Return (X, Y) of the center of cell containing provided text 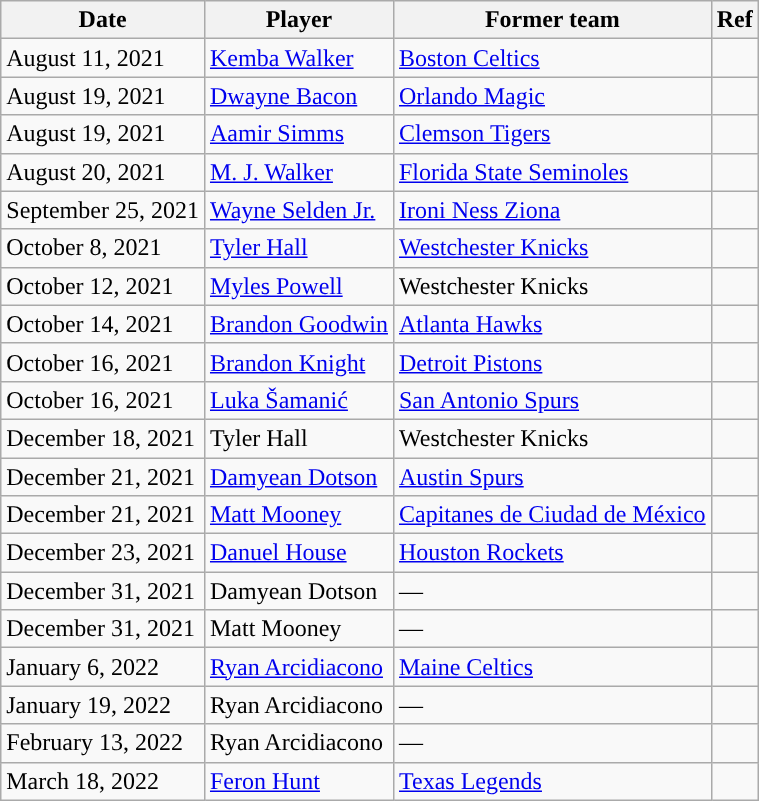
Feron Hunt (298, 781)
August 11, 2021 (103, 58)
Date (103, 20)
Myles Powell (298, 286)
Brandon Goodwin (298, 324)
Boston Celtics (552, 58)
Austin Spurs (552, 477)
Detroit Pistons (552, 362)
Texas Legends (552, 781)
February 13, 2022 (103, 743)
Kemba Walker (298, 58)
August 20, 2021 (103, 172)
March 18, 2022 (103, 781)
M. J. Walker (298, 172)
Capitanes de Ciudad de México (552, 515)
September 25, 2021 (103, 210)
January 6, 2022 (103, 667)
Clemson Tigers (552, 134)
Houston Rockets (552, 553)
Ironi Ness Ziona (552, 210)
Aamir Simms (298, 134)
Maine Celtics (552, 667)
Ref (734, 20)
Brandon Knight (298, 362)
San Antonio Spurs (552, 400)
October 14, 2021 (103, 324)
Luka Šamanić (298, 400)
October 8, 2021 (103, 248)
Atlanta Hawks (552, 324)
Former team (552, 20)
Orlando Magic (552, 96)
Dwayne Bacon (298, 96)
Wayne Selden Jr. (298, 210)
December 18, 2021 (103, 438)
Florida State Seminoles (552, 172)
December 23, 2021 (103, 553)
January 19, 2022 (103, 705)
Danuel House (298, 553)
October 12, 2021 (103, 286)
Player (298, 20)
